Capture the cell that displays the provided text and extract its [X, Y] central coordinate. 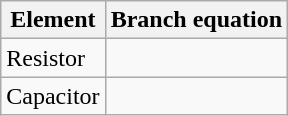
Element [53, 20]
Branch equation [196, 20]
Capacitor [53, 96]
Resistor [53, 58]
